Identify which cell holds the provided text, then report its (X, Y) central coordinate. 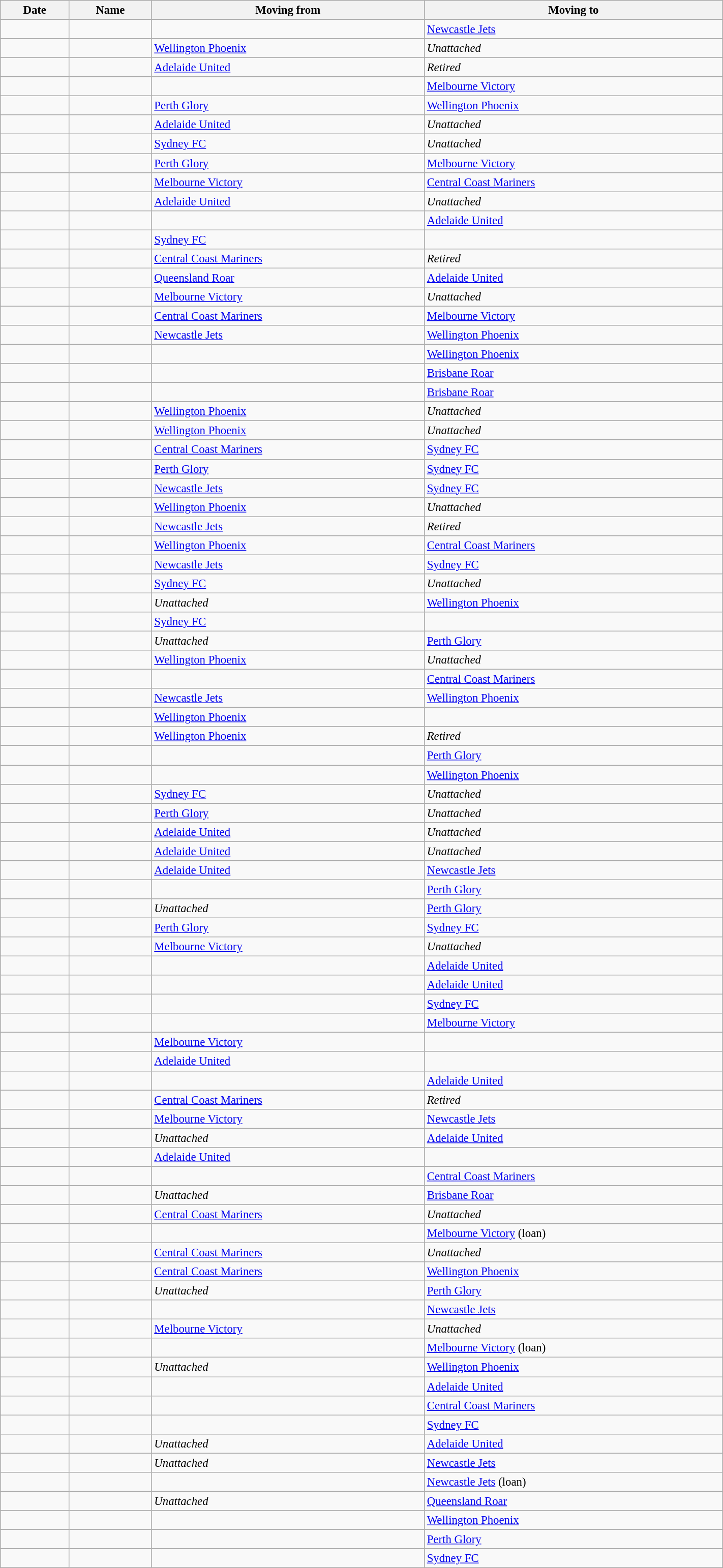
Newcastle Jets (loan) (574, 1482)
Moving to (574, 10)
Name (110, 10)
Date (35, 10)
Moving from (288, 10)
